Output the (x, y) coordinate of the center of the cell containing the given text.  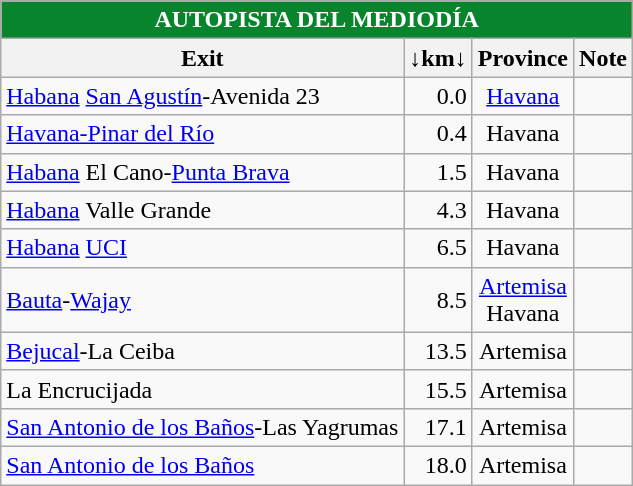
San Antonio de los Baños (202, 465)
Bejucal-La Ceiba (202, 351)
1.5 (438, 172)
Havana-Pinar del Río (202, 134)
La Encrucijada (202, 389)
0.4 (438, 134)
Habana UCI (202, 248)
15.5 (438, 389)
13.5 (438, 351)
Habana El Cano-Punta Brava (202, 172)
4.3 (438, 210)
8.5 (438, 300)
Exit (202, 58)
AUTOPISTA DEL MEDIODÍA (317, 20)
Bauta-Wajay (202, 300)
0.0 (438, 96)
18.0 (438, 465)
6.5 (438, 248)
San Antonio de los Baños-Las Yagrumas (202, 427)
ArtemisaHavana (522, 300)
↓km↓ (438, 58)
Province (522, 58)
Note (604, 58)
Habana Valle Grande (202, 210)
17.1 (438, 427)
Habana San Agustín-Avenida 23 (202, 96)
